Output the (x, y) coordinate of the center of the cell containing the given text.  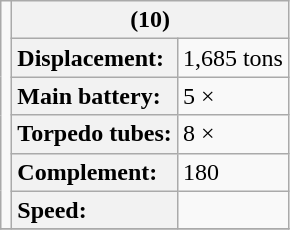
Complement: (95, 172)
Torpedo tubes: (95, 134)
8 × (232, 134)
(10) (150, 20)
180 (232, 172)
Main battery: (95, 96)
1,685 tons (232, 58)
Displacement: (95, 58)
Speed: (95, 210)
5 × (232, 96)
